Extract the (x, y) coordinate from the center of the cell holding the provided text.  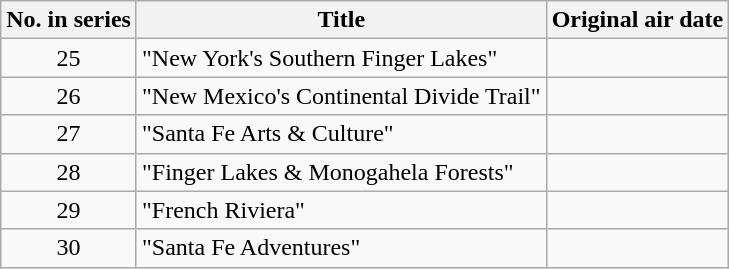
Title (341, 20)
Original air date (638, 20)
25 (69, 58)
28 (69, 172)
26 (69, 96)
"New York's Southern Finger Lakes" (341, 58)
No. in series (69, 20)
"New Mexico's Continental Divide Trail" (341, 96)
"French Riviera" (341, 210)
30 (69, 248)
"Finger Lakes & Monogahela Forests" (341, 172)
"Santa Fe Arts & Culture" (341, 134)
27 (69, 134)
"Santa Fe Adventures" (341, 248)
29 (69, 210)
